Extract the (x, y) coordinate from the center of the cell holding the provided text.  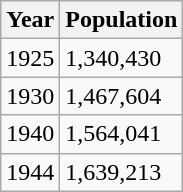
Year (30, 20)
Population (122, 20)
1944 (30, 172)
1,564,041 (122, 134)
1,467,604 (122, 96)
1,639,213 (122, 172)
1930 (30, 96)
1925 (30, 58)
1,340,430 (122, 58)
1940 (30, 134)
